For the text-containing cell, return its midpoint in [X, Y] coordinate format. 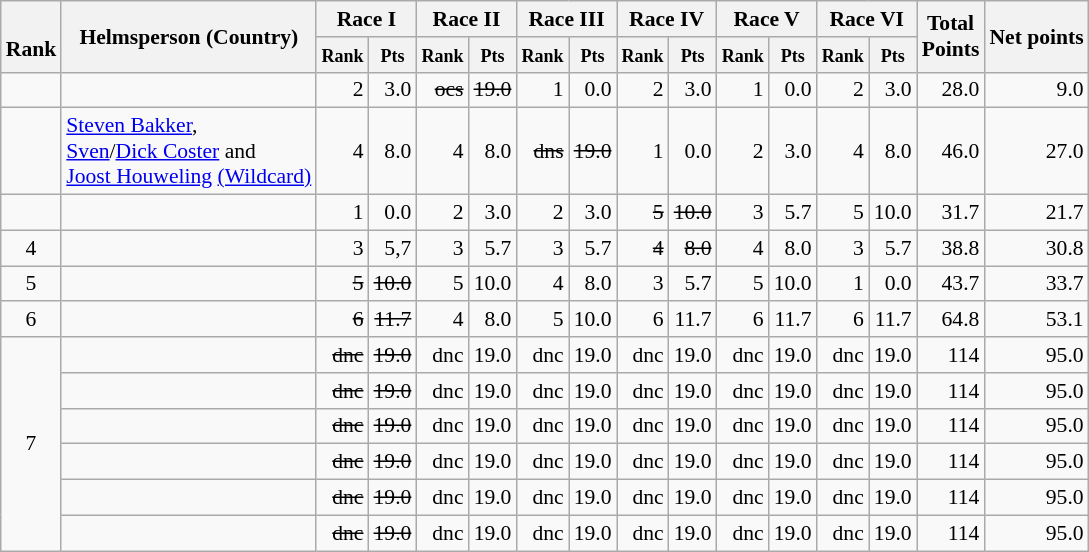
33.7 [1036, 284]
Race II [466, 19]
43.7 [951, 284]
Net points [1036, 36]
Race V [767, 19]
Total Points [951, 36]
dns [542, 152]
38.8 [951, 248]
30.8 [1036, 248]
5,7 [393, 248]
31.7 [951, 213]
ocs [442, 90]
7 [32, 444]
53.1 [1036, 320]
Race III [566, 19]
21.7 [1036, 213]
Race VI [867, 19]
Race I [366, 19]
Steven Bakker,Sven/Dick Coster andJoost Houweling (Wildcard) [188, 152]
64.8 [951, 320]
46.0 [951, 152]
27.0 [1036, 152]
Helmsperson (Country) [188, 36]
Race IV [667, 19]
9.0 [1036, 90]
28.0 [951, 90]
